For the text-containing cell, return its midpoint in (x, y) coordinate format. 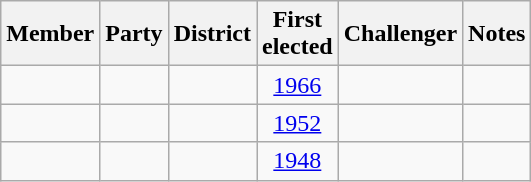
District (212, 34)
Challenger (400, 34)
Member (50, 34)
1948 (297, 161)
Firstelected (297, 34)
Notes (497, 34)
1966 (297, 85)
Party (134, 34)
1952 (297, 123)
